Return the (x, y) coordinate for the center point of the cell that contains the specified text.  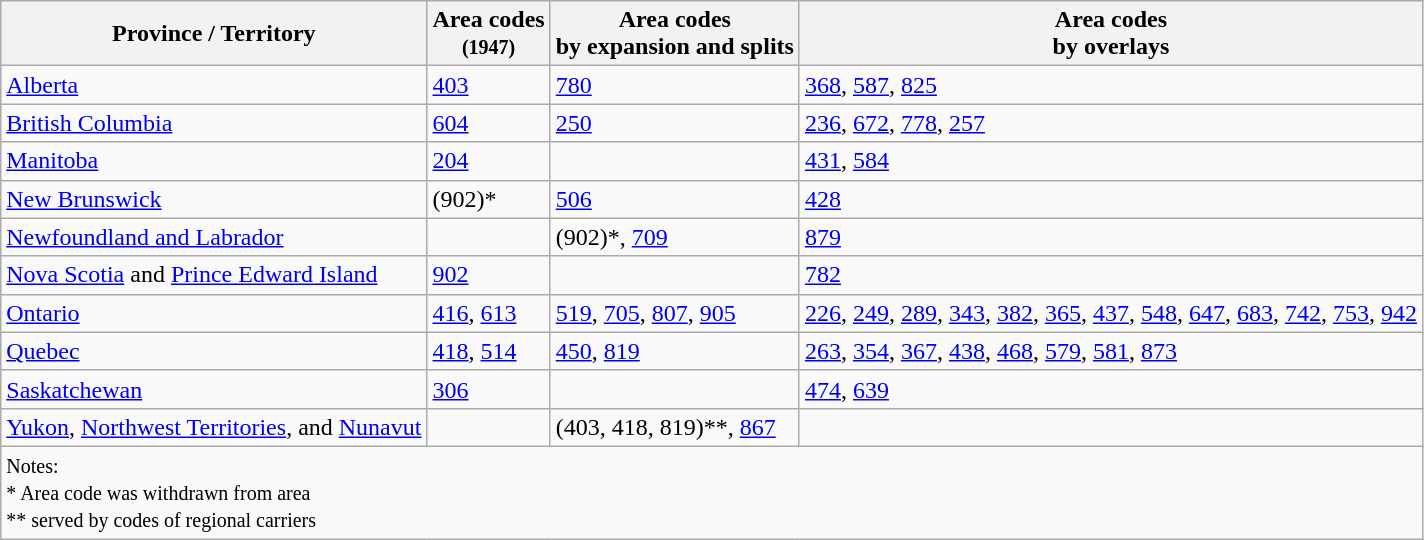
416, 613 (488, 313)
263, 354, 367, 438, 468, 579, 581, 873 (1110, 351)
236, 672, 778, 257 (1110, 123)
306 (488, 389)
(403, 418, 819)**, 867 (674, 427)
Manitoba (214, 161)
Quebec (214, 351)
418, 514 (488, 351)
New Brunswick (214, 199)
Area codes(1947) (488, 34)
226, 249, 289, 343, 382, 365, 437, 548, 647, 683, 742, 753, 942 (1110, 313)
British Columbia (214, 123)
(902)* (488, 199)
474, 639 (1110, 389)
519, 705, 807, 905 (674, 313)
879 (1110, 237)
782 (1110, 275)
Yukon, Northwest Territories, and Nunavut (214, 427)
902 (488, 275)
204 (488, 161)
403 (488, 85)
368, 587, 825 (1110, 85)
(902)*, 709 (674, 237)
506 (674, 199)
250 (674, 123)
Nova Scotia and Prince Edward Island (214, 275)
450, 819 (674, 351)
Area codesby overlays (1110, 34)
Saskatchewan (214, 389)
Ontario (214, 313)
Notes: * Area code was withdrawn from area** served by codes of regional carriers (712, 492)
Alberta (214, 85)
Province / Territory (214, 34)
604 (488, 123)
Newfoundland and Labrador (214, 237)
780 (674, 85)
431, 584 (1110, 161)
Area codesby expansion and splits (674, 34)
428 (1110, 199)
